Determine the (x, y) coordinate at the center of the cell enclosing the given text.  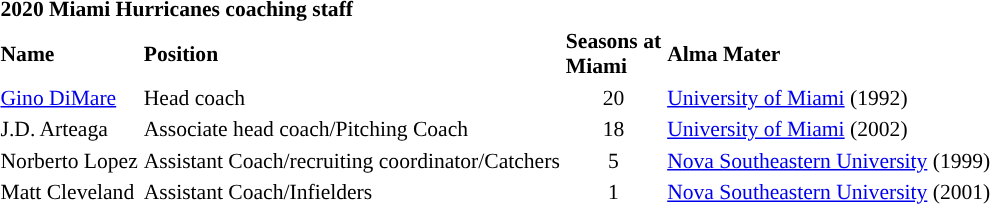
Head coach (352, 98)
Seasons atMiami (613, 53)
Assistant Coach/recruiting coordinator/Catchers (352, 160)
Associate head coach/Pitching Coach (352, 129)
20 (613, 98)
Position (352, 53)
5 (613, 160)
18 (613, 129)
